Capture the cell that displays the provided text and extract its (x, y) central coordinate. 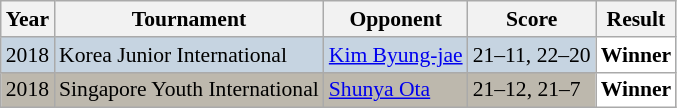
Tournament (189, 19)
Korea Junior International (189, 55)
Singapore Youth International (189, 90)
Opponent (396, 19)
Score (532, 19)
Kim Byung-jae (396, 55)
Shunya Ota (396, 90)
Year (28, 19)
Result (636, 19)
21–12, 21–7 (532, 90)
21–11, 22–20 (532, 55)
